Return the [X, Y] coordinate for the center point of the cell that contains the specified text.  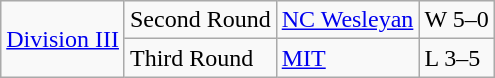
W 5–0 [456, 20]
MIT [348, 58]
L 3–5 [456, 58]
Second Round [200, 20]
NC Wesleyan [348, 20]
Division III [63, 39]
Third Round [200, 58]
